Identify which cell holds the provided text, then report its [x, y] central coordinate. 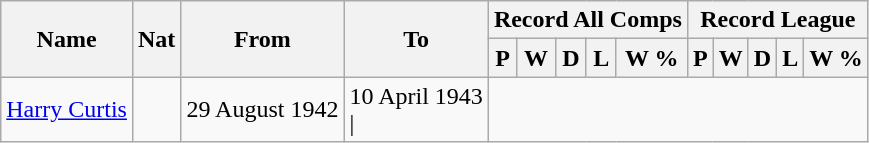
To [416, 39]
Name [67, 39]
Nat [156, 39]
Harry Curtis [67, 110]
Record League [778, 20]
29 August 1942 [262, 110]
10 April 1943| [416, 110]
From [262, 39]
Record All Comps [588, 20]
